Output the (X, Y) coordinate of the center of the cell containing the given text.  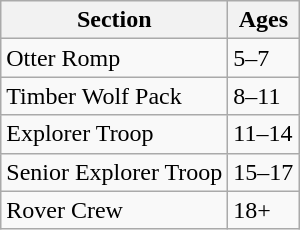
Otter Romp (114, 58)
5–7 (264, 58)
Ages (264, 20)
15–17 (264, 172)
Senior Explorer Troop (114, 172)
18+ (264, 210)
11–14 (264, 134)
Rover Crew (114, 210)
Explorer Troop (114, 134)
8–11 (264, 96)
Section (114, 20)
Timber Wolf Pack (114, 96)
